For the text-containing cell, return its midpoint in [x, y] coordinate format. 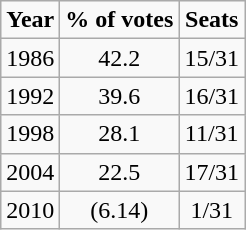
16/31 [212, 96]
2010 [30, 210]
2004 [30, 172]
(6.14) [120, 210]
39.6 [120, 96]
15/31 [212, 58]
Seats [212, 20]
42.2 [120, 58]
1998 [30, 134]
28.1 [120, 134]
1992 [30, 96]
% of votes [120, 20]
22.5 [120, 172]
17/31 [212, 172]
1986 [30, 58]
Year [30, 20]
11/31 [212, 134]
1/31 [212, 210]
